For the text-containing cell, return its midpoint in [x, y] coordinate format. 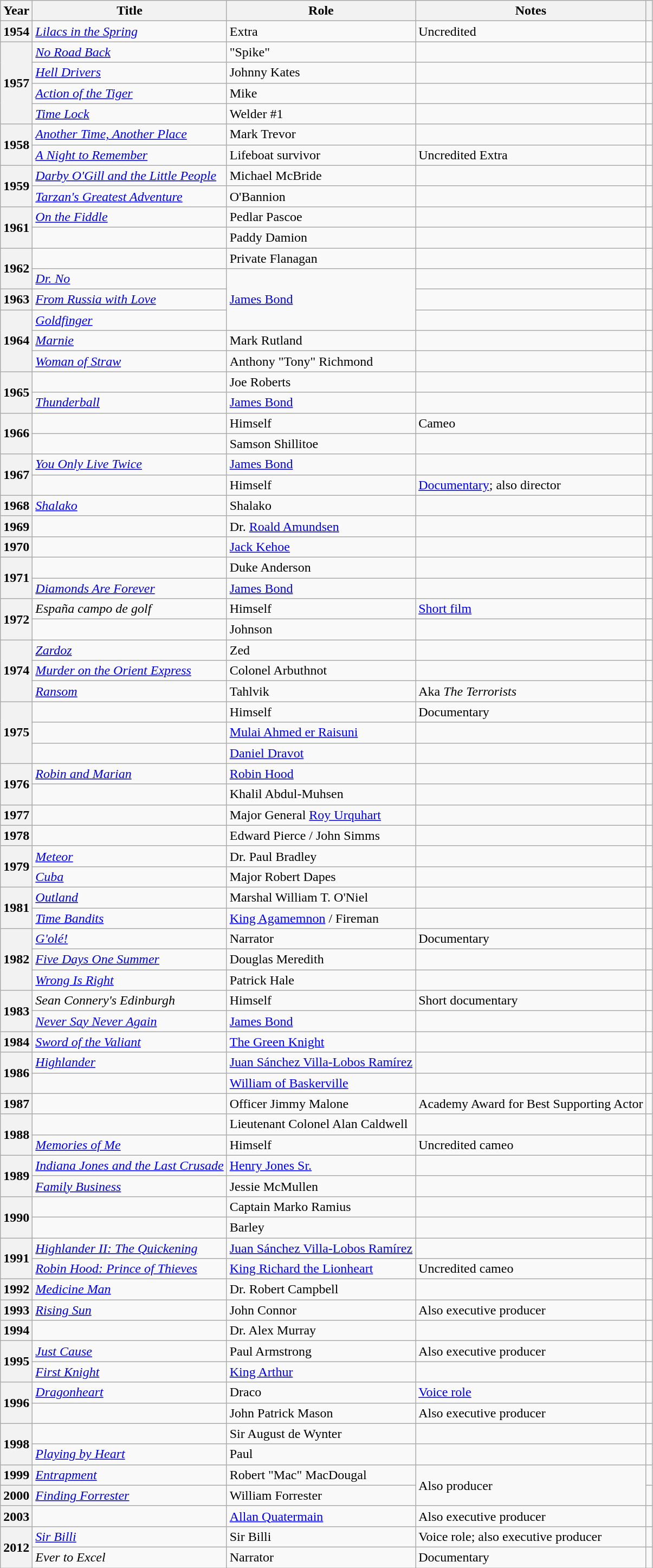
1969 [16, 526]
1963 [16, 300]
Cuba [130, 877]
Dr. Paul Bradley [321, 856]
1993 [16, 1310]
Colonel Arbuthnot [321, 671]
Lieutenant Colonel Alan Caldwell [321, 1124]
Hell Drivers [130, 73]
Meteor [130, 856]
No Road Back [130, 52]
Lilacs in the Spring [130, 31]
Rising Sun [130, 1310]
Michael McBride [321, 176]
First Knight [130, 1372]
Mark Trevor [321, 134]
Aka The Terrorists [531, 691]
Notes [531, 11]
King Arthur [321, 1372]
Robin and Marian [130, 774]
Robert "Mac" MacDougal [321, 1475]
Johnny Kates [321, 73]
1984 [16, 1042]
1989 [16, 1176]
Pedlar Pascoe [321, 217]
1983 [16, 1011]
Patrick Hale [321, 980]
Paul [321, 1454]
You Only Live Twice [130, 464]
Outland [130, 897]
Jessie McMullen [321, 1186]
Diamonds Are Forever [130, 588]
Captain Marko Ramius [321, 1207]
Daniel Dravot [321, 753]
Mark Rutland [321, 341]
On the Fiddle [130, 217]
1979 [16, 866]
Robin Hood: Prince of Thieves [130, 1269]
1971 [16, 578]
Highlander [130, 1062]
O'Bannion [321, 196]
Major General Roy Urquhart [321, 815]
Robin Hood [321, 774]
1992 [16, 1290]
G'olé! [130, 939]
Anthony "Tony" Richmond [321, 361]
William of Baskerville [321, 1083]
1957 [16, 83]
Highlander II: The Quickening [130, 1248]
Paul Armstrong [321, 1351]
King Richard the Lionheart [321, 1269]
King Agamemnon / Fireman [321, 918]
Dr. Alex Murray [321, 1331]
Tahlvik [321, 691]
Ever to Excel [130, 1557]
Dr. Roald Amundsen [321, 526]
Playing by Heart [130, 1454]
1982 [16, 960]
Voice role [531, 1392]
Time Lock [130, 114]
A Night to Remember [130, 155]
Just Cause [130, 1351]
Lifeboat survivor [321, 155]
2012 [16, 1547]
Indiana Jones and the Last Crusade [130, 1165]
Uncredited Extra [531, 155]
Draco [321, 1392]
Douglas Meredith [321, 960]
Documentary; also director [531, 485]
1999 [16, 1475]
1991 [16, 1258]
1964 [16, 341]
1962 [16, 269]
Major Robert Dapes [321, 877]
Darby O'Gill and the Little People [130, 176]
2000 [16, 1495]
Uncredited [531, 31]
Joe Roberts [321, 382]
The Green Knight [321, 1042]
Year [16, 11]
Memories of Me [130, 1145]
Marnie [130, 341]
1977 [16, 815]
España campo de golf [130, 609]
1990 [16, 1217]
1974 [16, 671]
Sir August de Wynter [321, 1434]
Sean Connery's Edinburgh [130, 1001]
1970 [16, 547]
1986 [16, 1073]
Jack Kehoe [321, 547]
1965 [16, 392]
"Spike" [321, 52]
Mike [321, 93]
Dr. Robert Campbell [321, 1290]
Murder on the Orient Express [130, 671]
Tarzan's Greatest Adventure [130, 196]
Officer Jimmy Malone [321, 1104]
Wrong Is Right [130, 980]
Paddy Damion [321, 237]
Academy Award for Best Supporting Actor [531, 1104]
Marshal William T. O'Niel [321, 897]
Barley [321, 1227]
Mulai Ahmed er Raisuni [321, 733]
2003 [16, 1516]
Johnson [321, 630]
1975 [16, 733]
Title [130, 11]
Sword of the Valiant [130, 1042]
Welder #1 [321, 114]
1959 [16, 186]
Zardoz [130, 650]
Goldfinger [130, 320]
1998 [16, 1444]
1954 [16, 31]
Also producer [531, 1485]
1994 [16, 1331]
1958 [16, 145]
Five Days One Summer [130, 960]
Private Flanagan [321, 258]
1961 [16, 227]
Another Time, Another Place [130, 134]
Henry Jones Sr. [321, 1165]
Dr. No [130, 279]
1972 [16, 619]
From Russia with Love [130, 300]
Voice role; also executive producer [531, 1537]
1968 [16, 506]
1967 [16, 475]
Action of the Tiger [130, 93]
Woman of Straw [130, 361]
John Patrick Mason [321, 1413]
Duke Anderson [321, 567]
1976 [16, 784]
Thunderball [130, 403]
Extra [321, 31]
Samson Shillitoe [321, 444]
Medicine Man [130, 1290]
Family Business [130, 1186]
William Forrester [321, 1495]
Dragonheart [130, 1392]
Edward Pierce / John Simms [321, 835]
Finding Forrester [130, 1495]
1987 [16, 1104]
Role [321, 11]
Entrapment [130, 1475]
Allan Quatermain [321, 1516]
John Connor [321, 1310]
Never Say Never Again [130, 1021]
1981 [16, 908]
Cameo [531, 423]
1996 [16, 1403]
Short documentary [531, 1001]
Khalil Abdul-Muhsen [321, 794]
Time Bandits [130, 918]
Short film [531, 609]
1966 [16, 433]
Zed [321, 650]
1995 [16, 1362]
1988 [16, 1135]
1978 [16, 835]
Ransom [130, 691]
